Determine the (x, y) coordinate at the center of the cell enclosing the given text.  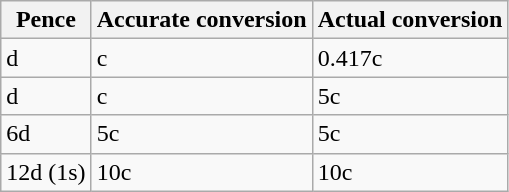
0.417c (410, 58)
6d (46, 134)
Actual conversion (410, 20)
Pence (46, 20)
12d (1s) (46, 172)
Accurate conversion (202, 20)
